Scan for the cell matching the given text and deliver its [x, y] coordinate at center. 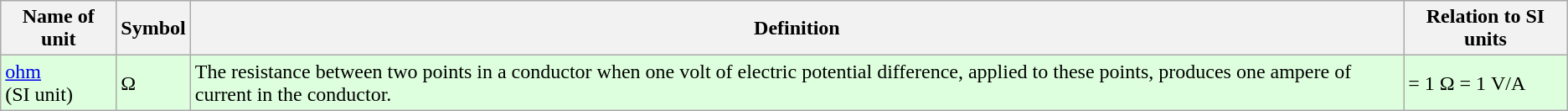
Relation to SI units [1486, 29]
Name of unit [59, 29]
ohm (SI unit) [59, 82]
Definition [797, 29]
= 1 Ω = 1 V/A [1486, 82]
Ω [153, 82]
Symbol [153, 29]
